Locate the cell with the specified text and output its (x, y) center coordinate. 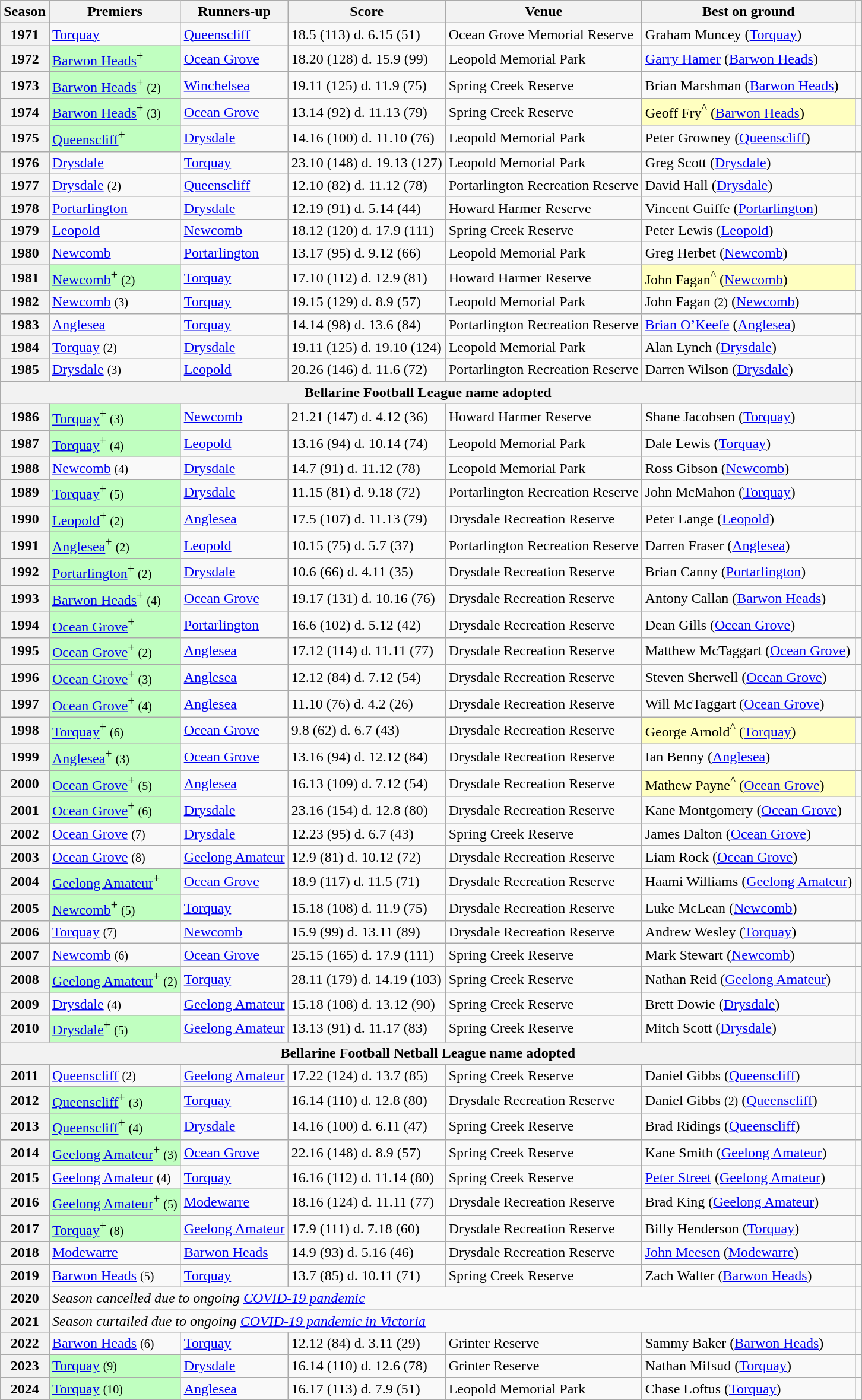
Newcomb (6) (115, 955)
Barwon Heads+ (2) (115, 85)
2002 (25, 834)
Geelong Amateur+ (115, 882)
Geelong Amateur+ (2) (115, 979)
2015 (25, 1177)
Torquay+ (5) (115, 493)
25.15 (165) d. 17.9 (111) (367, 955)
18.12 (120) d. 17.9 (111) (367, 230)
2023 (25, 1366)
Runners-up (234, 12)
Mathew Payne^ (Ocean Grove) (749, 783)
Ian Benny (Anglesea) (749, 757)
Mark Stewart (Newcomb) (749, 955)
Barwon Heads+ (3) (115, 112)
Barwon Heads (234, 1253)
George Arnold^ (Torquay) (749, 730)
2004 (25, 882)
Ocean Grove+ (2) (115, 652)
14.9 (93) d. 5.16 (46) (367, 1253)
Newcomb+ (5) (115, 908)
12.19 (91) d. 5.14 (44) (367, 208)
2011 (25, 1075)
Matthew McTaggart (Ocean Grove) (749, 652)
Queenscliff+ (4) (115, 1126)
19.15 (129) d. 8.9 (57) (367, 302)
2008 (25, 979)
1978 (25, 208)
Season (25, 12)
Daniel Gibbs (Queenscliff) (749, 1075)
1986 (25, 417)
28.11 (179) d. 14.19 (103) (367, 979)
1974 (25, 112)
2020 (25, 1298)
16.13 (109) d. 7.12 (54) (367, 783)
20.26 (146) d. 11.6 (72) (367, 370)
Torquay (2) (115, 347)
John McMahon (Torquay) (749, 493)
Torquay+ (4) (115, 444)
Queenscliff+ (115, 139)
Mitch Scott (Drysdale) (749, 1029)
2003 (25, 857)
14.16 (100) d. 11.10 (76) (367, 139)
1971 (25, 34)
1989 (25, 493)
Bellarine Football Netball League name adopted (428, 1053)
2006 (25, 932)
Anglesea+ (3) (115, 757)
Vincent Guiffe (Portarlington) (749, 208)
1987 (25, 444)
Shane Jacobsen (Torquay) (749, 417)
Will McTaggart (Ocean Grove) (749, 704)
Dale Lewis (Torquay) (749, 444)
Score (367, 12)
Nathan Reid (Geelong Amateur) (749, 979)
1973 (25, 85)
Newcomb+ (2) (115, 278)
Ross Gibson (Newcomb) (749, 468)
10.6 (66) d. 4.11 (35) (367, 572)
Luke McLean (Newcomb) (749, 908)
2016 (25, 1202)
16.17 (113) d. 7.9 (51) (367, 1389)
Chase Loftus (Torquay) (749, 1389)
12.9 (81) d. 10.12 (72) (367, 857)
Venue (544, 12)
Season cancelled due to ongoing COVID-19 pandemic (452, 1298)
Best on ground (749, 12)
2000 (25, 783)
23.10 (148) d. 19.13 (127) (367, 163)
Alan Lynch (Drysdale) (749, 347)
Daniel Gibbs (2) (Queenscliff) (749, 1100)
Newcomb (3) (115, 302)
1979 (25, 230)
2010 (25, 1029)
Queenscliff (2) (115, 1075)
16.6 (102) d. 5.12 (42) (367, 624)
Greg Herbet (Newcomb) (749, 253)
Torquay (10) (115, 1389)
Torquay (9) (115, 1366)
Garry Hamer (Barwon Heads) (749, 59)
1972 (25, 59)
15.18 (108) d. 11.9 (75) (367, 908)
Kane Montgomery (Ocean Grove) (749, 809)
1990 (25, 519)
1991 (25, 546)
Brett Dowie (Drysdale) (749, 1004)
1985 (25, 370)
2005 (25, 908)
Ocean Grove Memorial Reserve (544, 34)
2021 (25, 1320)
16.14 (110) d. 12.8 (80) (367, 1100)
Peter Growney (Queenscliff) (749, 139)
Kane Smith (Geelong Amateur) (749, 1153)
Brian O’Keefe (Anglesea) (749, 325)
Drysdale (3) (115, 370)
11.15 (81) d. 9.18 (72) (367, 493)
Leopold+ (2) (115, 519)
Season curtailed due to ongoing COVID-19 pandemic in Victoria (452, 1320)
2007 (25, 955)
14.14 (98) d. 13.6 (84) (367, 325)
Ocean Grove+ (4) (115, 704)
12.10 (82) d. 11.12 (78) (367, 185)
Liam Rock (Ocean Grove) (749, 857)
2022 (25, 1343)
19.17 (131) d. 10.16 (76) (367, 598)
15.18 (108) d. 13.12 (90) (367, 1004)
Peter Street (Geelong Amateur) (749, 1177)
17.10 (112) d. 12.9 (81) (367, 278)
21.21 (147) d. 4.12 (36) (367, 417)
Drysdale (4) (115, 1004)
1993 (25, 598)
17.5 (107) d. 11.13 (79) (367, 519)
John Fagan^ (Newcomb) (749, 278)
15.9 (99) d. 13.11 (89) (367, 932)
1982 (25, 302)
13.7 (85) d. 10.11 (71) (367, 1275)
Haami Williams (Geelong Amateur) (749, 882)
Torquay+ (6) (115, 730)
Torquay+ (8) (115, 1228)
13.17 (95) d. 9.12 (66) (367, 253)
Geoff Fry^ (Barwon Heads) (749, 112)
Newcomb (4) (115, 468)
13.13 (91) d. 11.17 (83) (367, 1029)
1977 (25, 185)
Dean Gills (Ocean Grove) (749, 624)
22.16 (148) d. 8.9 (57) (367, 1153)
1980 (25, 253)
Darren Fraser (Anglesea) (749, 546)
1994 (25, 624)
Premiers (115, 12)
1983 (25, 325)
2024 (25, 1389)
2014 (25, 1153)
Barwon Heads (5) (115, 1275)
Peter Lange (Leopold) (749, 519)
Brad King (Geelong Amateur) (749, 1202)
Andrew Wesley (Torquay) (749, 932)
1976 (25, 163)
17.9 (111) d. 7.18 (60) (367, 1228)
Peter Lewis (Leopold) (749, 230)
14.16 (100) d. 6.11 (47) (367, 1126)
Sammy Baker (Barwon Heads) (749, 1343)
13.16 (94) d. 12.12 (84) (367, 757)
Queenscliff+ (3) (115, 1100)
12.12 (84) d. 3.11 (29) (367, 1343)
Drysdale+ (5) (115, 1029)
Zach Walter (Barwon Heads) (749, 1275)
1999 (25, 757)
1995 (25, 652)
13.14 (92) d. 11.13 (79) (367, 112)
Brad Ridings (Queenscliff) (749, 1126)
1981 (25, 278)
Torquay+ (3) (115, 417)
1998 (25, 730)
2001 (25, 809)
18.9 (117) d. 11.5 (71) (367, 882)
David Hall (Drysdale) (749, 185)
19.11 (125) d. 11.9 (75) (367, 85)
16.14 (110) d. 12.6 (78) (367, 1366)
Geelong Amateur+ (3) (115, 1153)
Portarlington+ (2) (115, 572)
Antony Callan (Barwon Heads) (749, 598)
Steven Sherwell (Ocean Grove) (749, 678)
Drysdale (2) (115, 185)
Geelong Amateur+ (5) (115, 1202)
Barwon Heads+ (115, 59)
17.22 (124) d. 13.7 (85) (367, 1075)
Greg Scott (Drysdale) (749, 163)
Ocean Grove+ (6) (115, 809)
10.15 (75) d. 5.7 (37) (367, 546)
Ocean Grove+ (3) (115, 678)
Graham Muncey (Torquay) (749, 34)
2018 (25, 1253)
James Dalton (Ocean Grove) (749, 834)
23.16 (154) d. 12.8 (80) (367, 809)
1992 (25, 572)
1997 (25, 704)
Billy Henderson (Torquay) (749, 1228)
12.23 (95) d. 6.7 (43) (367, 834)
John Meesen (Modewarre) (749, 1253)
Brian Canny (Portarlington) (749, 572)
Barwon Heads+ (4) (115, 598)
17.12 (114) d. 11.11 (77) (367, 652)
Ocean Grove+ (115, 624)
1984 (25, 347)
18.20 (128) d. 15.9 (99) (367, 59)
11.10 (76) d. 4.2 (26) (367, 704)
2019 (25, 1275)
Ocean Grove (7) (115, 834)
2012 (25, 1100)
Nathan Mifsud (Torquay) (749, 1366)
14.7 (91) d. 11.12 (78) (367, 468)
2009 (25, 1004)
13.16 (94) d. 10.14 (74) (367, 444)
9.8 (62) d. 6.7 (43) (367, 730)
19.11 (125) d. 19.10 (124) (367, 347)
18.16 (124) d. 11.11 (77) (367, 1202)
Bellarine Football League name adopted (428, 392)
1975 (25, 139)
Anglesea+ (2) (115, 546)
2013 (25, 1126)
2017 (25, 1228)
Geelong Amateur (4) (115, 1177)
1988 (25, 468)
Ocean Grove (8) (115, 857)
18.5 (113) d. 6.15 (51) (367, 34)
Barwon Heads (6) (115, 1343)
John Fagan (2) (Newcomb) (749, 302)
Darren Wilson (Drysdale) (749, 370)
12.12 (84) d. 7.12 (54) (367, 678)
16.16 (112) d. 11.14 (80) (367, 1177)
Torquay (7) (115, 932)
1996 (25, 678)
Winchelsea (234, 85)
Brian Marshman (Barwon Heads) (749, 85)
Ocean Grove+ (5) (115, 783)
